Locate the cell with the specified text and output its [X, Y] center coordinate. 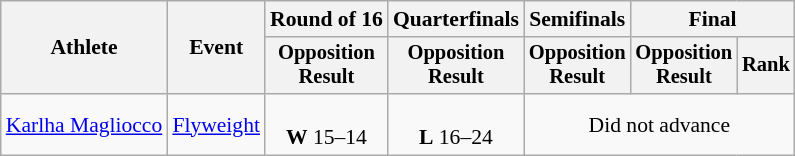
Final [713, 19]
Event [216, 48]
Karlha Magliocco [84, 124]
Athlete [84, 48]
Semifinals [578, 19]
Flyweight [216, 124]
Quarterfinals [456, 19]
Round of 16 [326, 19]
W 15–14 [326, 124]
Did not advance [660, 124]
L 16–24 [456, 124]
Rank [766, 66]
